Output the [X, Y] coordinate of the center of the cell containing the given text.  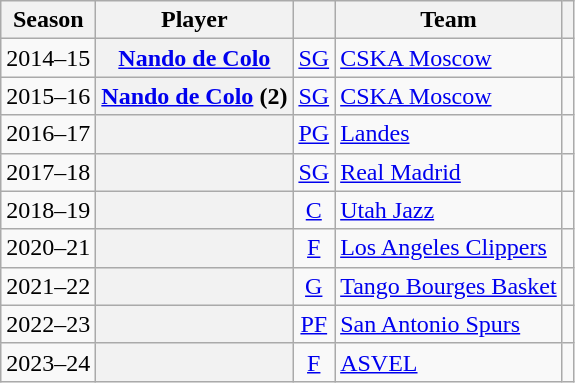
Player [194, 20]
Real Madrid [449, 172]
2014–15 [48, 58]
2020–21 [48, 248]
2015–16 [48, 96]
2016–17 [48, 134]
PG [314, 134]
Nando de Colo (2) [194, 96]
PF [314, 324]
Team [449, 20]
2023–24 [48, 362]
2018–19 [48, 210]
Utah Jazz [449, 210]
ASVEL [449, 362]
Season [48, 20]
Landes [449, 134]
G [314, 286]
2017–18 [48, 172]
Los Angeles Clippers [449, 248]
2021–22 [48, 286]
C [314, 210]
2022–23 [48, 324]
Nando de Colo [194, 58]
San Antonio Spurs [449, 324]
Tango Bourges Basket [449, 286]
